From the cell containing the given text, extract its center point as (X, Y) coordinate. 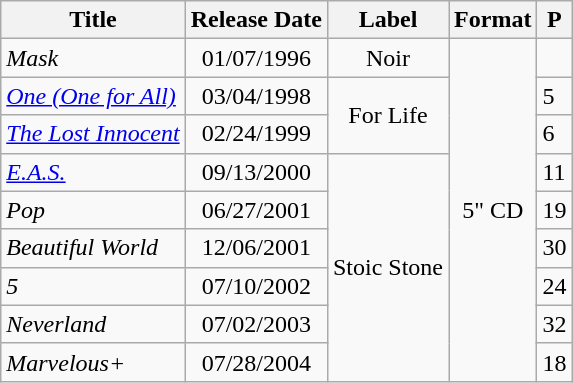
11 (554, 172)
Neverland (93, 324)
02/24/1999 (256, 134)
09/13/2000 (256, 172)
Pop (93, 210)
12/06/2001 (256, 248)
Release Date (256, 20)
07/28/2004 (256, 362)
18 (554, 362)
Marvelous+ (93, 362)
Format (493, 20)
Title (93, 20)
5" CD (493, 210)
Label (388, 20)
07/02/2003 (256, 324)
The Lost Innocent (93, 134)
07/10/2002 (256, 286)
30 (554, 248)
P (554, 20)
Mask (93, 58)
One (One for All) (93, 96)
19 (554, 210)
Noir (388, 58)
For Life (388, 115)
6 (554, 134)
06/27/2001 (256, 210)
03/04/1998 (256, 96)
32 (554, 324)
E.A.S. (93, 172)
01/07/1996 (256, 58)
24 (554, 286)
Beautiful World (93, 248)
Stoic Stone (388, 267)
